Locate the cell with the specified text and output its [X, Y] center coordinate. 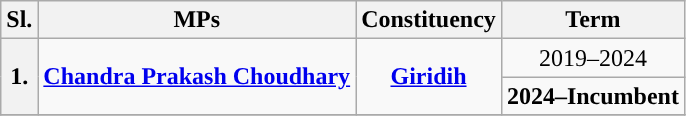
Sl. [20, 20]
2024–Incumbent [592, 96]
Constituency [429, 20]
Term [592, 20]
Chandra Prakash Choudhary [197, 77]
2019–2024 [592, 58]
MPs [197, 20]
1. [20, 77]
Giridih [429, 77]
